Detect which cell encompasses the target text, then output its (x, y) center coordinate. 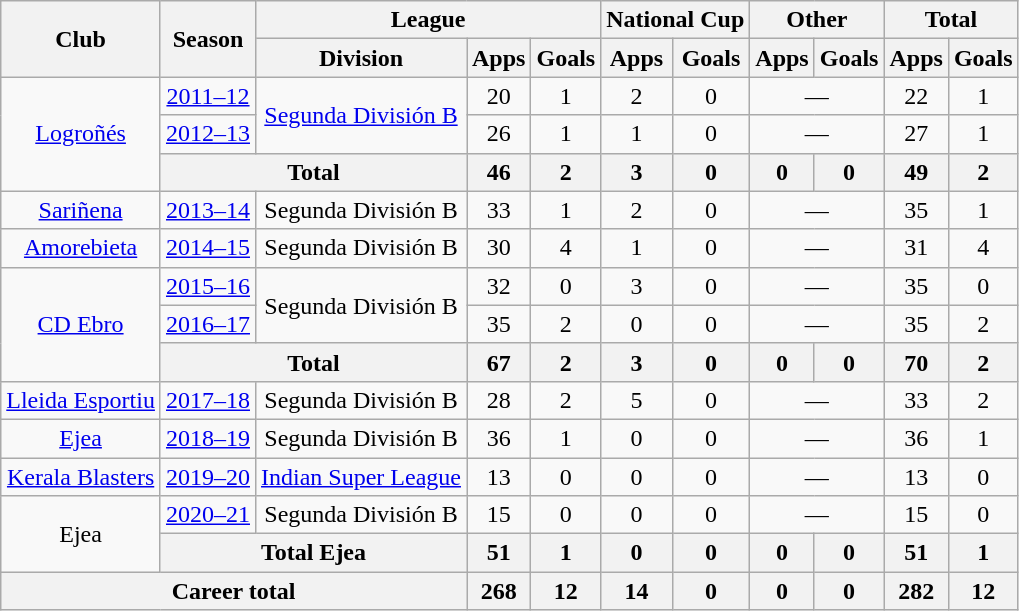
31 (916, 248)
70 (916, 362)
2017–18 (208, 400)
Other (817, 20)
Season (208, 39)
2014–15 (208, 248)
282 (916, 591)
League (428, 20)
Sariñena (81, 210)
28 (498, 400)
2015–16 (208, 286)
National Cup (676, 20)
CD Ebro (81, 324)
14 (637, 591)
67 (498, 362)
2020–21 (208, 515)
20 (498, 96)
2019–20 (208, 477)
Total Ejea (313, 553)
22 (916, 96)
26 (498, 134)
Indian Super League (362, 477)
27 (916, 134)
Division (362, 58)
2012–13 (208, 134)
46 (498, 172)
Career total (234, 591)
49 (916, 172)
2018–19 (208, 438)
32 (498, 286)
Amorebieta (81, 248)
2013–14 (208, 210)
Logroñés (81, 134)
268 (498, 591)
2011–12 (208, 96)
5 (637, 400)
Lleida Esportiu (81, 400)
Kerala Blasters (81, 477)
Club (81, 39)
2016–17 (208, 324)
30 (498, 248)
